Find where the given text appears and provide that cell's center as [x, y] coordinate. 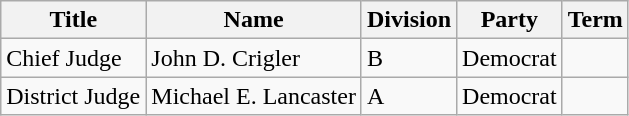
Name [254, 20]
A [408, 96]
B [408, 58]
John D. Crigler [254, 58]
District Judge [74, 96]
Term [595, 20]
Michael E. Lancaster [254, 96]
Chief Judge [74, 58]
Party [510, 20]
Division [408, 20]
Title [74, 20]
